Pinpoint the cell where the given text exists, returning its [x, y] midpoint coordinate. 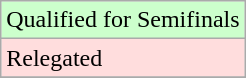
Relegated [123, 58]
Qualified for Semifinals [123, 20]
